For the text-containing cell, return its midpoint in (X, Y) coordinate format. 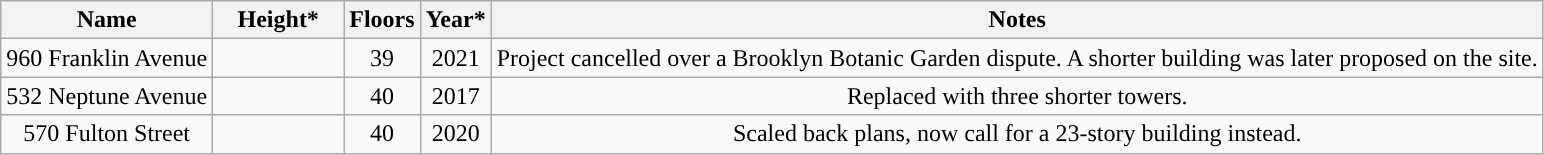
960 Franklin Avenue (107, 58)
532 Neptune Avenue (107, 96)
Project cancelled over a Brooklyn Botanic Garden dispute. A shorter building was later proposed on the site. (1017, 58)
39 (382, 58)
Floors (382, 20)
2020 (456, 134)
570 Fulton Street (107, 134)
Name (107, 20)
Year* (456, 20)
Notes (1017, 20)
2021 (456, 58)
Height* (278, 20)
Scaled back plans, now call for a 23-story building instead. (1017, 134)
2017 (456, 96)
Replaced with three shorter towers. (1017, 96)
